Find where the given text appears and provide that cell's center as (X, Y) coordinate. 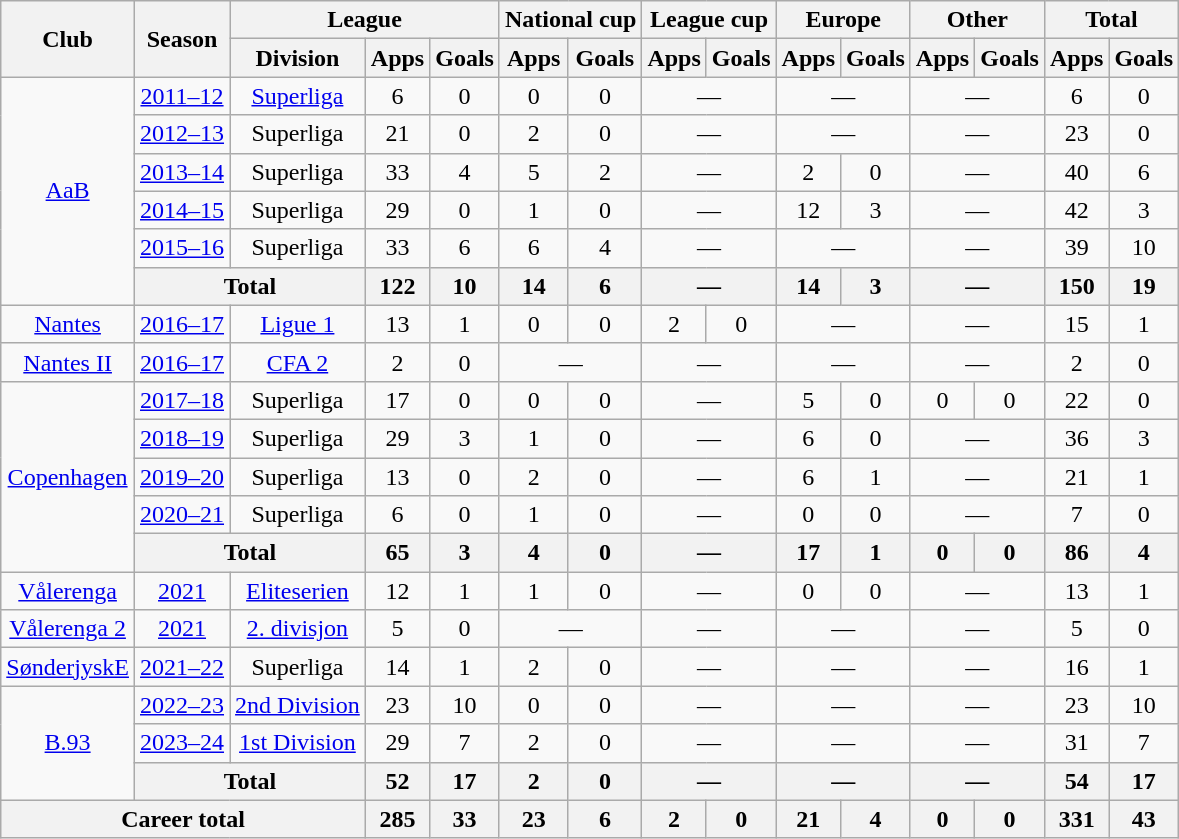
2020–21 (182, 515)
2022–23 (182, 705)
Eliteserien (298, 591)
Vålerenga (68, 591)
Europe (843, 20)
League cup (709, 20)
285 (397, 819)
SønderjyskE (68, 667)
2012–13 (182, 134)
40 (1076, 172)
2014–15 (182, 210)
2021–22 (182, 667)
150 (1076, 286)
2011–12 (182, 96)
CFA 2 (298, 362)
2nd Division (298, 705)
2023–24 (182, 743)
54 (1076, 781)
Vålerenga 2 (68, 629)
39 (1076, 248)
League (365, 20)
Nantes II (68, 362)
Career total (184, 819)
Other (977, 20)
National cup (570, 20)
19 (1144, 286)
2. divisjon (298, 629)
B.93 (68, 743)
Copenhagen (68, 476)
65 (397, 553)
2018–19 (182, 438)
AaB (68, 191)
52 (397, 781)
331 (1076, 819)
15 (1076, 324)
Club (68, 39)
2019–20 (182, 477)
Ligue 1 (298, 324)
86 (1076, 553)
36 (1076, 438)
Season (182, 39)
22 (1076, 400)
2015–16 (182, 248)
Division (298, 58)
1st Division (298, 743)
2017–18 (182, 400)
42 (1076, 210)
16 (1076, 667)
Nantes (68, 324)
43 (1144, 819)
2013–14 (182, 172)
122 (397, 286)
31 (1076, 743)
